Scan for the cell matching the given text and deliver its (X, Y) coordinate at center. 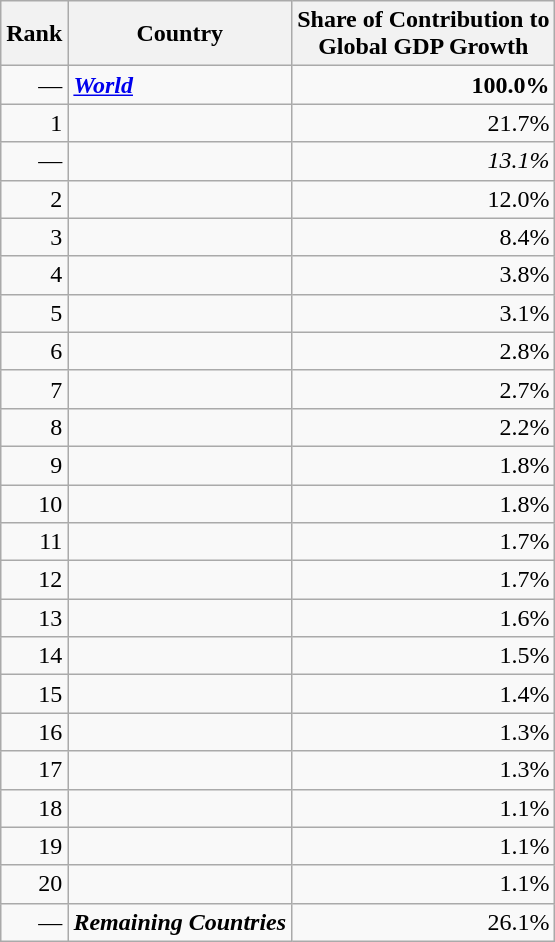
26.1% (424, 922)
20 (34, 884)
13 (34, 618)
17 (34, 770)
10 (34, 503)
18 (34, 808)
3.8% (424, 275)
1.4% (424, 694)
5 (34, 313)
9 (34, 465)
2.8% (424, 351)
12.0% (424, 199)
21.7% (424, 123)
1.5% (424, 656)
2 (34, 199)
4 (34, 275)
1.6% (424, 618)
Share of Contribution toGlobal GDP Growth (424, 34)
15 (34, 694)
Rank (34, 34)
8 (34, 427)
7 (34, 389)
14 (34, 656)
19 (34, 846)
1 (34, 123)
100.0% (424, 85)
Remaining Countries (180, 922)
3 (34, 237)
Country (180, 34)
16 (34, 732)
3.1% (424, 313)
2.2% (424, 427)
11 (34, 542)
8.4% (424, 237)
World (180, 85)
12 (34, 580)
2.7% (424, 389)
6 (34, 351)
13.1% (424, 161)
